Pinpoint the cell where the given text exists, returning its (X, Y) midpoint coordinate. 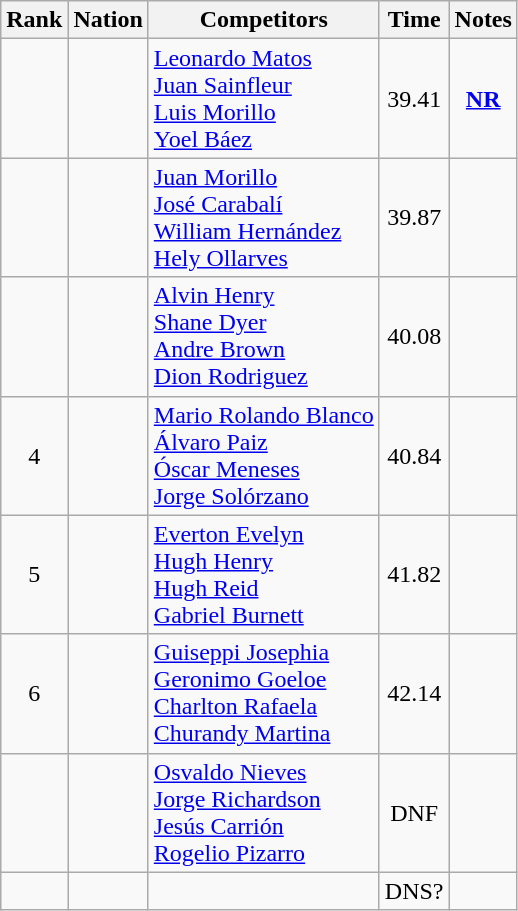
Notes (483, 20)
Nation (108, 20)
40.84 (414, 456)
DNS? (414, 891)
DNF (414, 812)
4 (34, 456)
40.08 (414, 336)
Alvin HenryShane DyerAndre BrownDion Rodriguez (264, 336)
39.41 (414, 98)
Leonardo MatosJuan SainfleurLuis MorilloYoel Báez (264, 98)
Osvaldo NievesJorge RichardsonJesús CarriónRogelio Pizarro (264, 812)
Rank (34, 20)
42.14 (414, 694)
5 (34, 574)
Mario Rolando BlancoÁlvaro PaizÓscar MenesesJorge Solórzano (264, 456)
Competitors (264, 20)
Time (414, 20)
6 (34, 694)
39.87 (414, 218)
41.82 (414, 574)
NR (483, 98)
Everton EvelynHugh HenryHugh ReidGabriel Burnett (264, 574)
Juan MorilloJosé CarabalíWilliam HernándezHely Ollarves (264, 218)
Guiseppi JosephiaGeronimo GoeloeCharlton RafaelaChurandy Martina (264, 694)
